Identify which cell holds the provided text, then report its (X, Y) central coordinate. 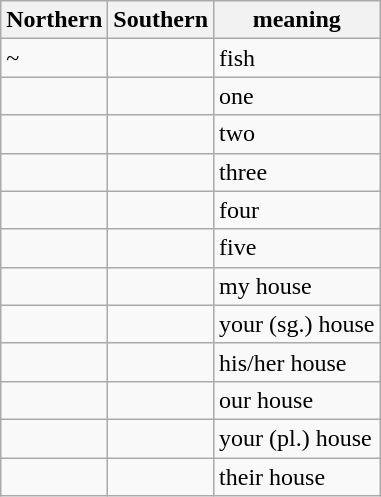
one (297, 96)
Northern (54, 20)
his/her house (297, 362)
two (297, 134)
three (297, 172)
your (sg.) house (297, 324)
five (297, 248)
their house (297, 477)
our house (297, 400)
your (pl.) house (297, 438)
four (297, 210)
meaning (297, 20)
fish (297, 58)
~ (54, 58)
Southern (161, 20)
my house (297, 286)
